Output the (x, y) coordinate of the center of the cell containing the given text.  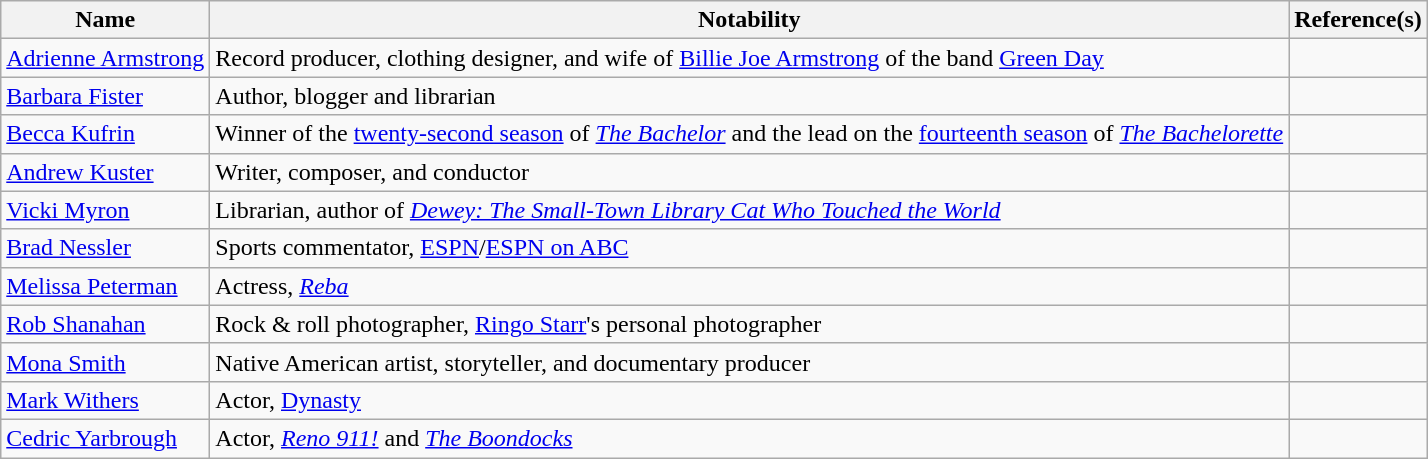
Barbara Fister (106, 96)
Cedric Yarbrough (106, 438)
Notability (750, 20)
Native American artist, storyteller, and documentary producer (750, 362)
Melissa Peterman (106, 286)
Mona Smith (106, 362)
Adrienne Armstrong (106, 58)
Sports commentator, ESPN/ESPN on ABC (750, 248)
Winner of the twenty-second season of The Bachelor and the lead on the fourteenth season of The Bachelorette (750, 134)
Reference(s) (1358, 20)
Librarian, author of Dewey: The Small-Town Library Cat Who Touched the World (750, 210)
Actor, Reno 911! and The Boondocks (750, 438)
Writer, composer, and conductor (750, 172)
Actress, Reba (750, 286)
Name (106, 20)
Author, blogger and librarian (750, 96)
Rob Shanahan (106, 324)
Brad Nessler (106, 248)
Record producer, clothing designer, and wife of Billie Joe Armstrong of the band Green Day (750, 58)
Vicki Myron (106, 210)
Actor, Dynasty (750, 400)
Becca Kufrin (106, 134)
Rock & roll photographer, Ringo Starr's personal photographer (750, 324)
Andrew Kuster (106, 172)
Mark Withers (106, 400)
